Provide the (X, Y) coordinate of the cell's center where the given text is located.  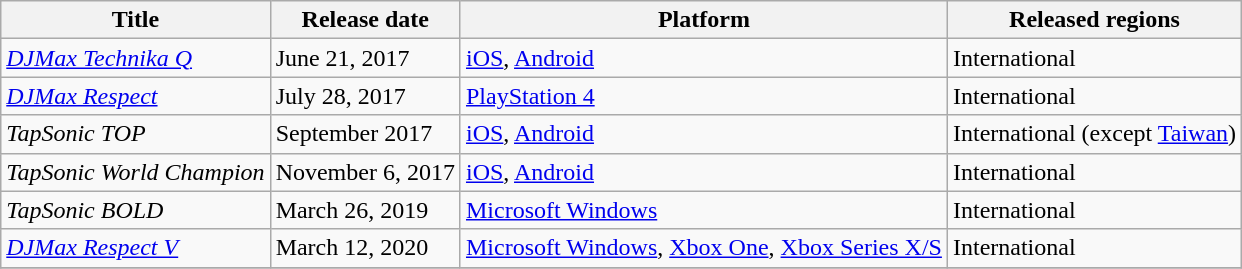
International (except Taiwan) (1094, 134)
June 21, 2017 (365, 58)
March 26, 2019 (365, 210)
July 28, 2017 (365, 96)
PlayStation 4 (704, 96)
DJMax Respect (136, 96)
Released regions (1094, 20)
DJMax Technika Q (136, 58)
Title (136, 20)
TapSonic BOLD (136, 210)
Microsoft Windows, Xbox One, Xbox Series X/S (704, 248)
September 2017 (365, 134)
TapSonic TOP (136, 134)
DJMax Respect V (136, 248)
Microsoft Windows (704, 210)
TapSonic World Champion (136, 172)
Platform (704, 20)
March 12, 2020 (365, 248)
Release date (365, 20)
November 6, 2017 (365, 172)
